Identify which cell holds the provided text, then report its [X, Y] central coordinate. 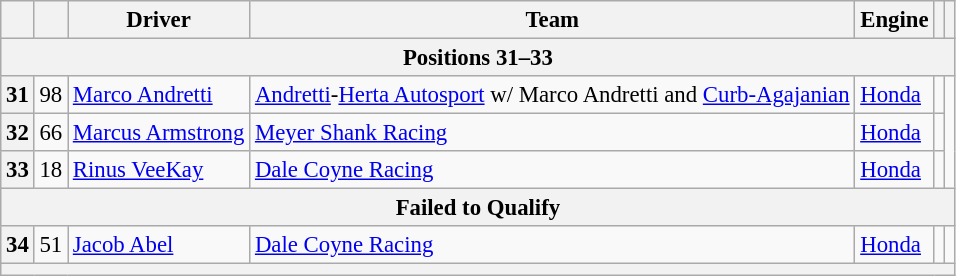
Team [552, 20]
Meyer Shank Racing [552, 133]
66 [50, 133]
Marcus Armstrong [159, 133]
33 [18, 170]
51 [50, 245]
Jacob Abel [159, 245]
Andretti-Herta Autosport w/ Marco Andretti and Curb-Agajanian [552, 95]
18 [50, 170]
Engine [894, 20]
Positions 31–33 [478, 58]
31 [18, 95]
32 [18, 133]
98 [50, 95]
Marco Andretti [159, 95]
Driver [159, 20]
Rinus VeeKay [159, 170]
34 [18, 245]
Failed to Qualify [478, 208]
